From the cell containing the given text, extract its center point as [x, y] coordinate. 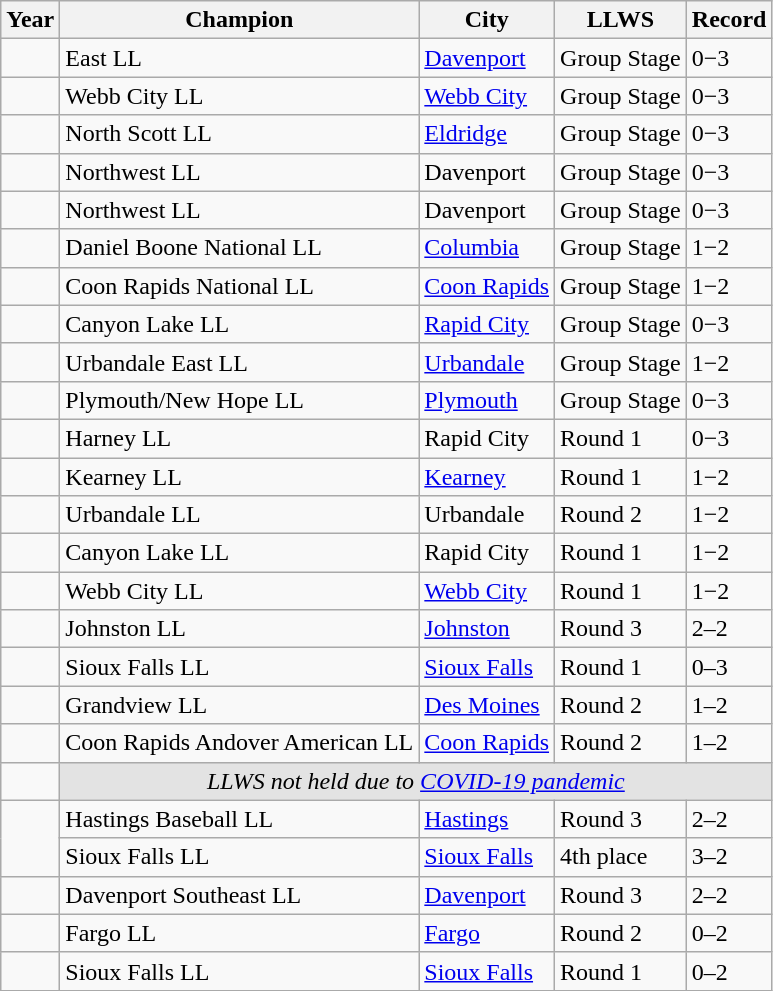
Columbia [487, 248]
Urbandale East LL [240, 362]
Kearney LL [240, 477]
Hastings Baseball LL [240, 819]
Record [729, 20]
Plymouth/New Hope LL [240, 400]
Urbandale LL [240, 515]
North Scott LL [240, 134]
Davenport Southeast LL [240, 895]
Hastings [487, 819]
3–2 [729, 857]
4th place [621, 857]
Eldridge [487, 134]
Johnston LL [240, 629]
LLWS [621, 20]
LLWS not held due to COVID-19 pandemic [416, 781]
East LL [240, 58]
Fargo [487, 933]
Des Moines [487, 705]
City [487, 20]
Daniel Boone National LL [240, 248]
Grandview LL [240, 705]
Champion [240, 20]
Coon Rapids Andover American LL [240, 743]
Harney LL [240, 438]
Fargo LL [240, 933]
Kearney [487, 477]
Coon Rapids National LL [240, 286]
Plymouth [487, 400]
Year [30, 20]
0–3 [729, 667]
Johnston [487, 629]
